Locate the cell with the specified text and output its [x, y] center coordinate. 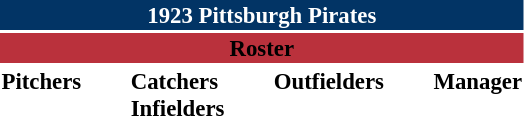
Roster [262, 48]
1923 Pittsburgh Pirates [262, 15]
